Extract the [X, Y] coordinate from the center of the cell holding the provided text.  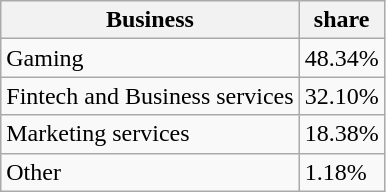
48.34% [342, 58]
Business [150, 20]
32.10% [342, 96]
18.38% [342, 134]
Other [150, 172]
share [342, 20]
Fintech and Business services [150, 96]
1.18% [342, 172]
Gaming [150, 58]
Marketing services [150, 134]
